For the text-containing cell, return its midpoint in [x, y] coordinate format. 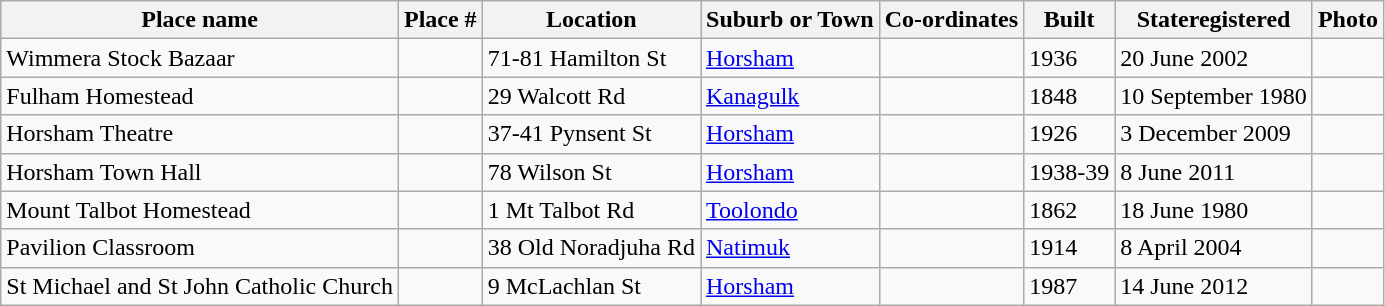
8 April 2004 [1214, 248]
1936 [1070, 58]
Suburb or Town [790, 20]
78 Wilson St [591, 172]
1926 [1070, 134]
8 June 2011 [1214, 172]
18 June 1980 [1214, 210]
1914 [1070, 248]
Pavilion Classroom [200, 248]
Mount Talbot Homestead [200, 210]
Kanagulk [790, 96]
38 Old Noradjuha Rd [591, 248]
29 Walcott Rd [591, 96]
Wimmera Stock Bazaar [200, 58]
1938-39 [1070, 172]
1848 [1070, 96]
1 Mt Talbot Rd [591, 210]
10 September 1980 [1214, 96]
9 McLachlan St [591, 286]
Stateregistered [1214, 20]
14 June 2012 [1214, 286]
St Michael and St John Catholic Church [200, 286]
71-81 Hamilton St [591, 58]
Horsham Town Hall [200, 172]
Photo [1348, 20]
Built [1070, 20]
Location [591, 20]
20 June 2002 [1214, 58]
37-41 Pynsent St [591, 134]
1987 [1070, 286]
Place name [200, 20]
Natimuk [790, 248]
1862 [1070, 210]
Horsham Theatre [200, 134]
Co-ordinates [951, 20]
Fulham Homestead [200, 96]
Place # [440, 20]
3 December 2009 [1214, 134]
Toolondo [790, 210]
